Identify which cell holds the provided text, then report its (x, y) central coordinate. 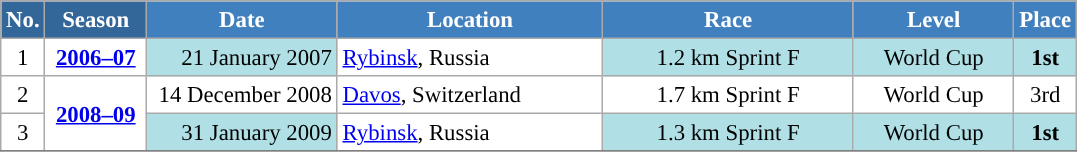
Season (96, 20)
3rd (1045, 95)
Place (1045, 20)
2008–09 (96, 114)
Davos, Switzerland (470, 95)
14 December 2008 (242, 95)
21 January 2007 (242, 58)
1.2 km Sprint F (728, 58)
Location (470, 20)
1.3 km Sprint F (728, 133)
2 (23, 95)
31 January 2009 (242, 133)
2006–07 (96, 58)
1 (23, 58)
1.7 km Sprint F (728, 95)
Date (242, 20)
3 (23, 133)
Level (934, 20)
No. (23, 20)
Race (728, 20)
